Pinpoint the cell where the given text exists, returning its (x, y) midpoint coordinate. 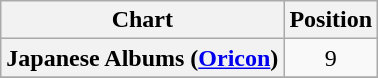
Japanese Albums (Oricon) (142, 58)
Chart (142, 20)
9 (331, 58)
Position (331, 20)
